Output the [x, y] coordinate of the center of the cell containing the given text.  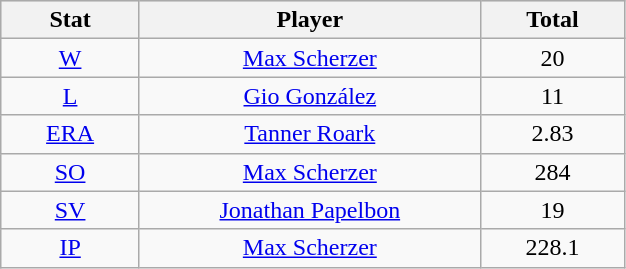
20 [552, 58]
228.1 [552, 248]
Stat [70, 20]
L [70, 96]
19 [552, 210]
Gio González [310, 96]
IP [70, 248]
284 [552, 172]
Player [310, 20]
ERA [70, 134]
Total [552, 20]
11 [552, 96]
SO [70, 172]
W [70, 58]
Tanner Roark [310, 134]
SV [70, 210]
Jonathan Papelbon [310, 210]
2.83 [552, 134]
